Find where the given text appears and provide that cell's center as (X, Y) coordinate. 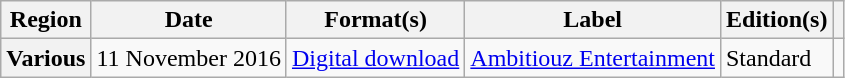
Standard (776, 58)
Date (188, 20)
Ambitiouz Entertainment (593, 58)
Format(s) (375, 20)
Digital download (375, 58)
Label (593, 20)
Edition(s) (776, 20)
Region (46, 20)
Various (46, 58)
11 November 2016 (188, 58)
